Find where the given text appears and provide that cell's center as [X, Y] coordinate. 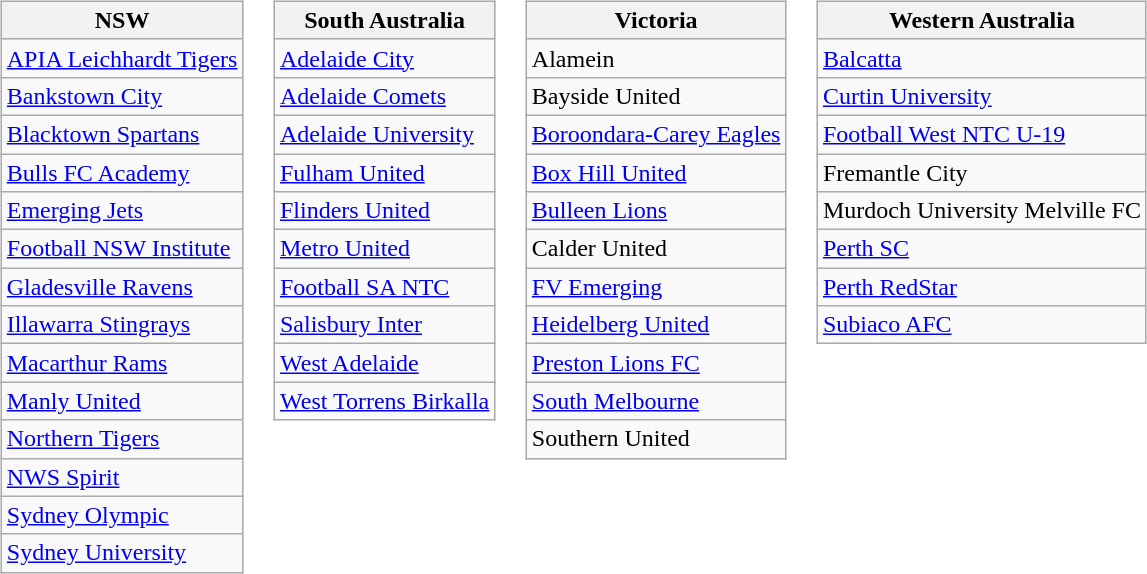
Western Australia [982, 20]
NSW [122, 20]
Fremantle City [982, 173]
APIA Leichhardt Tigers [122, 58]
Preston Lions FC [656, 363]
Bulls FC Academy [122, 173]
South Australia [384, 20]
Sydney Olympic [122, 515]
Blacktown Spartans [122, 134]
Northern Tigers [122, 439]
Manly United [122, 401]
Southern United [656, 439]
Alamein [656, 58]
Subiaco AFC [982, 325]
Bankstown City [122, 96]
Football NSW Institute [122, 249]
Calder United [656, 249]
Flinders United [384, 211]
Victoria [656, 20]
Boroondara-Carey Eagles [656, 134]
Box Hill United [656, 173]
West Torrens Birkalla [384, 401]
Perth RedStar [982, 287]
Perth SC [982, 249]
Metro United [384, 249]
Curtin University [982, 96]
Balcatta [982, 58]
Sydney University [122, 553]
Bayside United [656, 96]
Adelaide University [384, 134]
NWS Spirit [122, 477]
Salisbury Inter [384, 325]
South Melbourne [656, 401]
Fulham United [384, 173]
West Adelaide [384, 363]
Macarthur Rams [122, 363]
Emerging Jets [122, 211]
Football West NTC U-19 [982, 134]
FV Emerging [656, 287]
Adelaide Comets [384, 96]
Murdoch University Melville FC [982, 211]
Gladesville Ravens [122, 287]
Football SA NTC [384, 287]
Bulleen Lions [656, 211]
Heidelberg United [656, 325]
Illawarra Stingrays [122, 325]
Adelaide City [384, 58]
